Provide the [x, y] coordinate of the cell's center where the given text is located.  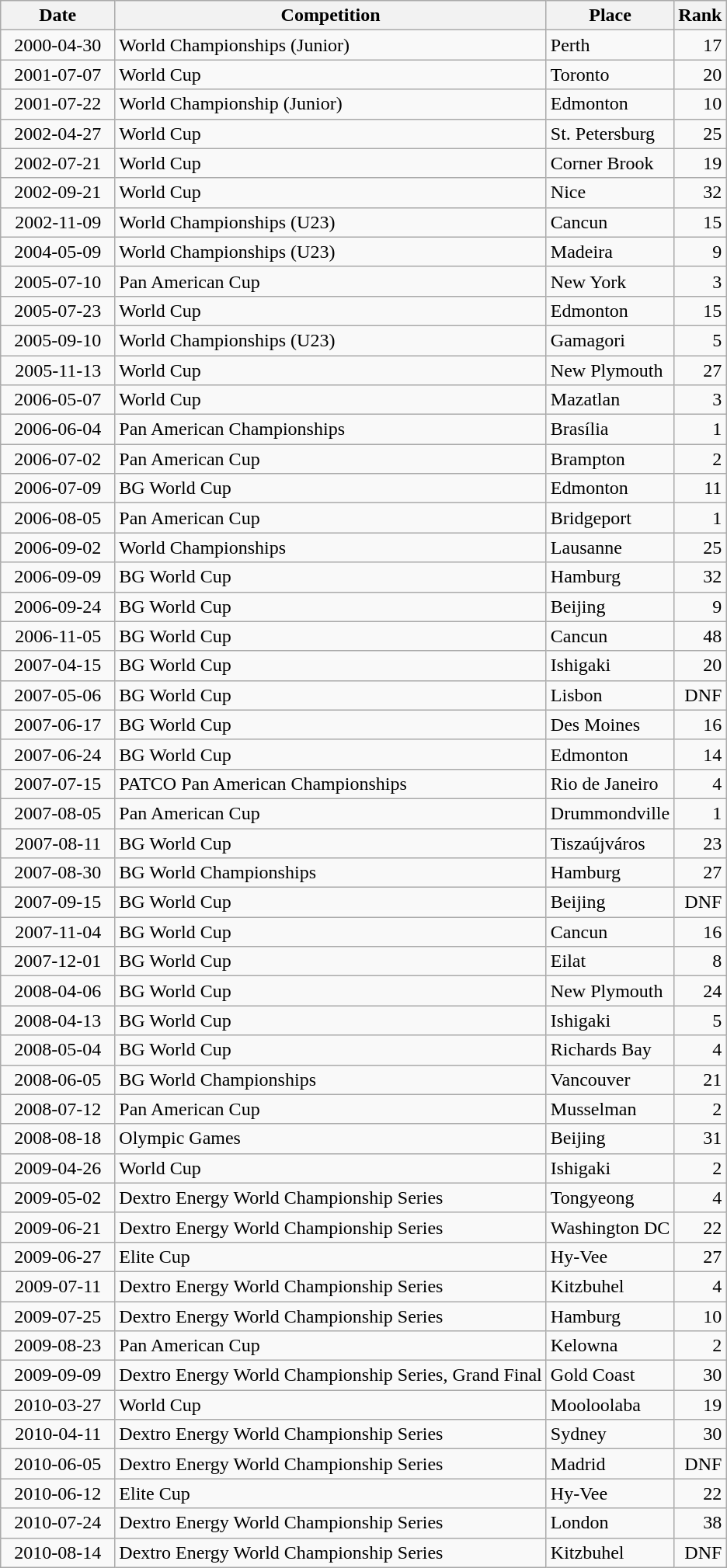
2002-04-27 [57, 134]
2008-04-13 [57, 1020]
Musselman [610, 1109]
31 [701, 1139]
PATCO Pan American Championships [331, 784]
2009-08-23 [57, 1346]
Tiszaújváros [610, 843]
Lausanne [610, 548]
Toronto [610, 75]
Sydney [610, 1434]
World Championships [331, 548]
Nice [610, 193]
2007-07-15 [57, 784]
World Championship (Junior) [331, 104]
Brampton [610, 459]
New York [610, 281]
21 [701, 1080]
2007-11-04 [57, 932]
2006-07-02 [57, 459]
Brasília [610, 429]
2008-05-04 [57, 1050]
2008-04-06 [57, 991]
Kelowna [610, 1346]
2006-11-05 [57, 636]
Madeira [610, 252]
Perth [610, 45]
Corner Brook [610, 163]
2001-07-22 [57, 104]
2009-06-27 [57, 1257]
2006-06-04 [57, 429]
Eilat [610, 961]
Mooloolaba [610, 1405]
38 [701, 1523]
2006-09-09 [57, 577]
2007-06-17 [57, 725]
2009-07-25 [57, 1316]
Des Moines [610, 725]
Drummondville [610, 813]
2007-08-05 [57, 813]
2009-07-11 [57, 1286]
Rank [701, 16]
2002-07-21 [57, 163]
2008-08-18 [57, 1139]
2009-05-02 [57, 1198]
Gamagori [610, 340]
Competition [331, 16]
2007-06-24 [57, 754]
2009-09-09 [57, 1375]
2005-09-10 [57, 340]
8 [701, 961]
2010-08-14 [57, 1552]
2006-08-05 [57, 518]
Madrid [610, 1464]
2010-06-12 [57, 1493]
2005-11-13 [57, 370]
2004-05-09 [57, 252]
Pan American Championships [331, 429]
World Championships (Junior) [331, 45]
2007-04-15 [57, 666]
2001-07-07 [57, 75]
2000-04-30 [57, 45]
Lisbon [610, 695]
2006-07-09 [57, 488]
2008-06-05 [57, 1080]
Washington DC [610, 1227]
24 [701, 991]
14 [701, 754]
Bridgeport [610, 518]
Dextro Energy World Championship Series, Grand Final [331, 1375]
2005-07-23 [57, 311]
Tongyeong [610, 1198]
2010-06-05 [57, 1464]
11 [701, 488]
17 [701, 45]
Mazatlan [610, 400]
23 [701, 843]
2007-08-11 [57, 843]
2010-07-24 [57, 1523]
2006-09-02 [57, 548]
Richards Bay [610, 1050]
Olympic Games [331, 1139]
Date [57, 16]
Rio de Janeiro [610, 784]
2007-05-06 [57, 695]
2005-07-10 [57, 281]
2010-04-11 [57, 1434]
2009-06-21 [57, 1227]
2007-12-01 [57, 961]
London [610, 1523]
2002-09-21 [57, 193]
2008-07-12 [57, 1109]
2010-03-27 [57, 1405]
Gold Coast [610, 1375]
Vancouver [610, 1080]
2006-05-07 [57, 400]
2007-09-15 [57, 902]
Place [610, 16]
48 [701, 636]
2009-04-26 [57, 1168]
St. Petersburg [610, 134]
2006-09-24 [57, 607]
2007-08-30 [57, 873]
2002-11-09 [57, 222]
